Return the (x, y) coordinate for the center point of the cell that contains the specified text.  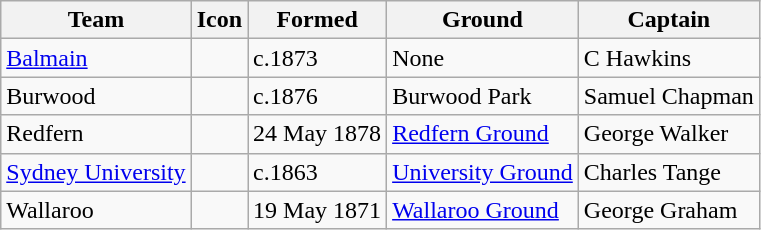
Burwood Park (483, 96)
Team (96, 20)
Samuel Chapman (668, 96)
Burwood (96, 96)
Wallaroo (96, 210)
c.1873 (318, 58)
c.1876 (318, 96)
19 May 1871 (318, 210)
24 May 1878 (318, 134)
c.1863 (318, 172)
George Graham (668, 210)
University Ground (483, 172)
Redfern (96, 134)
Wallaroo Ground (483, 210)
Sydney University (96, 172)
Captain (668, 20)
Icon (219, 20)
George Walker (668, 134)
None (483, 58)
Redfern Ground (483, 134)
Formed (318, 20)
Charles Tange (668, 172)
Balmain (96, 58)
Ground (483, 20)
C Hawkins (668, 58)
